Detect which cell encompasses the target text, then output its (X, Y) center coordinate. 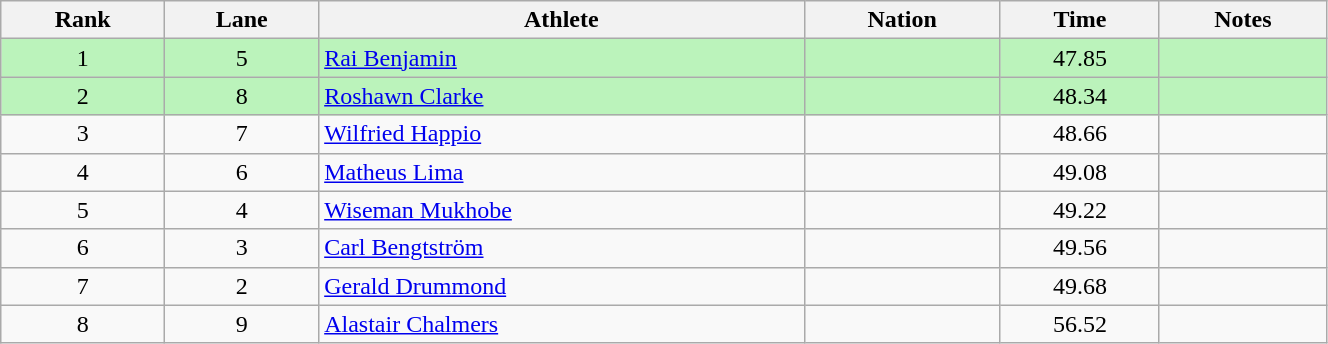
49.08 (1080, 172)
Matheus Lima (562, 172)
Lane (242, 20)
Alastair Chalmers (562, 324)
56.52 (1080, 324)
Rank (83, 20)
47.85 (1080, 58)
Wiseman Mukhobe (562, 210)
Roshawn Clarke (562, 96)
9 (242, 324)
49.68 (1080, 286)
Athlete (562, 20)
48.66 (1080, 134)
Notes (1242, 20)
1 (83, 58)
48.34 (1080, 96)
Time (1080, 20)
Rai Benjamin (562, 58)
Wilfried Happio (562, 134)
49.22 (1080, 210)
Gerald Drummond (562, 286)
Carl Bengtström (562, 248)
49.56 (1080, 248)
Nation (902, 20)
